Return [X, Y] of the center of cell containing provided text 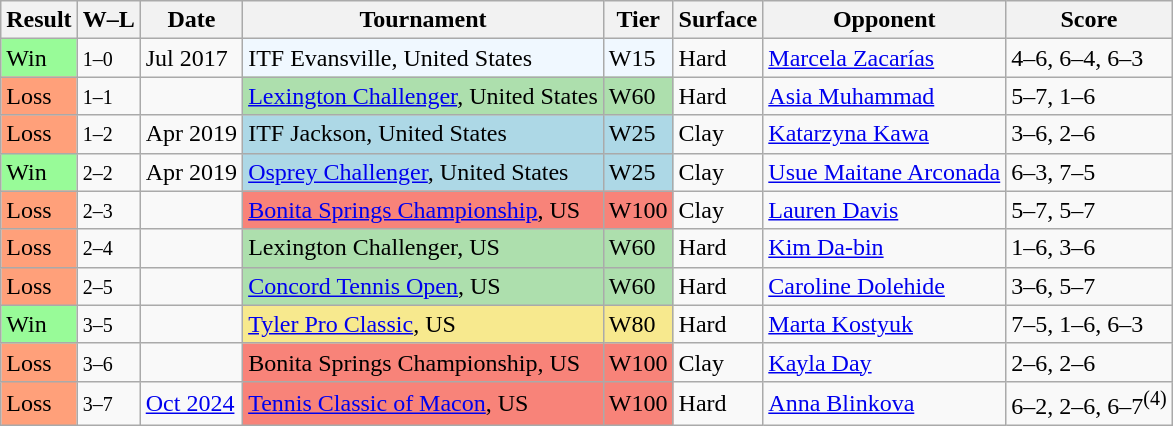
Lexington Challenger, US [424, 248]
Result [39, 20]
5–7, 5–7 [1089, 210]
Surface [718, 20]
Opponent [884, 20]
Anna Blinkova [884, 404]
Marcela Zacarías [884, 58]
Tournament [424, 20]
3–7 [108, 404]
Lauren Davis [884, 210]
Asia Muhammad [884, 96]
Score [1089, 20]
7–5, 1–6, 6–3 [1089, 324]
2–4 [108, 248]
2–3 [108, 210]
4–6, 6–4, 6–3 [1089, 58]
W15 [638, 58]
3–6 [108, 362]
Tyler Pro Classic, US [424, 324]
6–2, 2–6, 6–7(4) [1089, 404]
1–2 [108, 134]
ITF Evansville, United States [424, 58]
Tennis Classic of Macon, US [424, 404]
5–7, 1–6 [1089, 96]
Osprey Challenger, United States [424, 172]
W80 [638, 324]
2–6, 2–6 [1089, 362]
Oct 2024 [191, 404]
Kayla Day [884, 362]
ITF Jackson, United States [424, 134]
2–2 [108, 172]
Marta Kostyuk [884, 324]
Kim Da-bin [884, 248]
Lexington Challenger, United States [424, 96]
Usue Maitane Arconada [884, 172]
2–5 [108, 286]
3–5 [108, 324]
1–6, 3–6 [1089, 248]
Tier [638, 20]
Katarzyna Kawa [884, 134]
W–L [108, 20]
Caroline Dolehide [884, 286]
3–6, 5–7 [1089, 286]
3–6, 2–6 [1089, 134]
1–0 [108, 58]
Concord Tennis Open, US [424, 286]
Jul 2017 [191, 58]
Date [191, 20]
1–1 [108, 96]
6–3, 7–5 [1089, 172]
